Return the [X, Y] coordinate for the center point of the cell that contains the specified text.  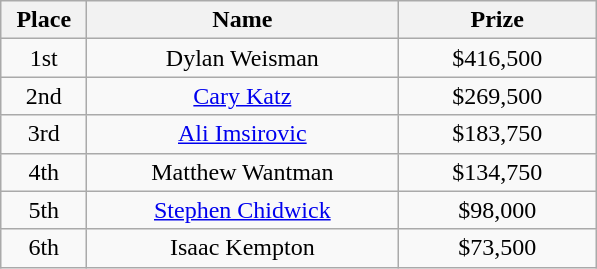
Matthew Wantman [242, 172]
5th [44, 210]
$73,500 [498, 248]
Isaac Kempton [242, 248]
3rd [44, 134]
4th [44, 172]
1st [44, 58]
$269,500 [498, 96]
6th [44, 248]
Prize [498, 20]
$183,750 [498, 134]
Stephen Chidwick [242, 210]
$416,500 [498, 58]
Dylan Weisman [242, 58]
Cary Katz [242, 96]
Place [44, 20]
$98,000 [498, 210]
$134,750 [498, 172]
2nd [44, 96]
Ali Imsirovic [242, 134]
Name [242, 20]
